Locate the cell with the specified text and output its (X, Y) center coordinate. 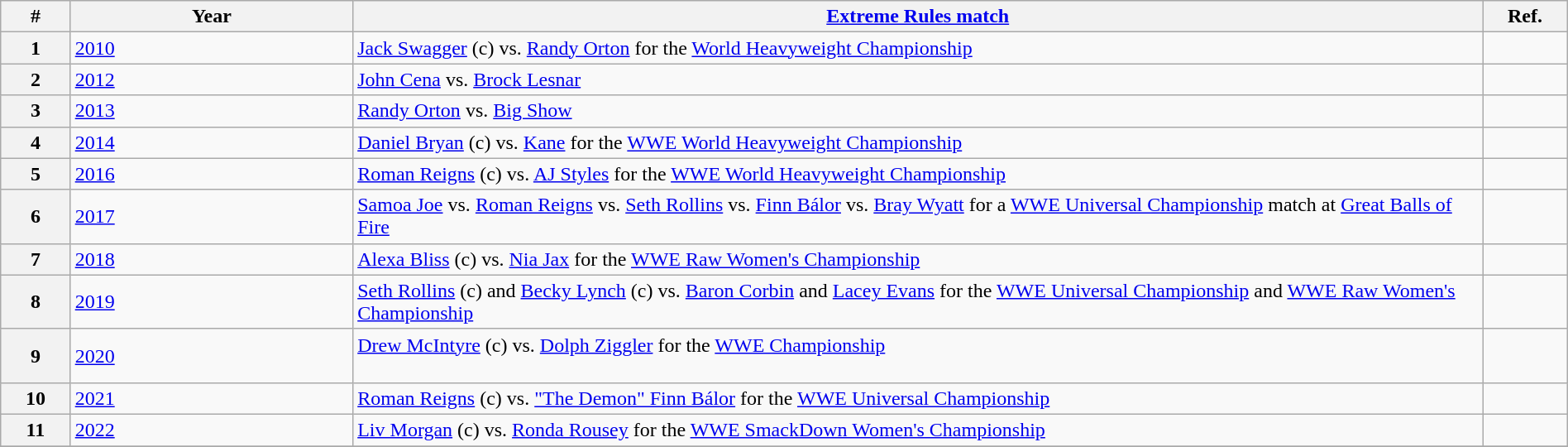
2022 (212, 430)
Jack Swagger (c) vs. Randy Orton for the World Heavyweight Championship (918, 48)
7 (36, 259)
8 (36, 301)
Year (212, 17)
# (36, 17)
2020 (212, 356)
Drew McIntyre (c) vs. Dolph Ziggler for the WWE Championship (918, 356)
11 (36, 430)
Roman Reigns (c) vs. "The Demon" Finn Bálor for the WWE Universal Championship (918, 398)
2 (36, 79)
6 (36, 217)
Alexa Bliss (c) vs. Nia Jax for the WWE Raw Women's Championship (918, 259)
Roman Reigns (c) vs. AJ Styles for the WWE World Heavyweight Championship (918, 174)
2014 (212, 142)
Seth Rollins (c) and Becky Lynch (c) vs. Baron Corbin and Lacey Evans for the WWE Universal Championship and WWE Raw Women's Championship (918, 301)
10 (36, 398)
9 (36, 356)
2017 (212, 217)
Ref. (1525, 17)
Daniel Bryan (c) vs. Kane for the WWE World Heavyweight Championship (918, 142)
Samoa Joe vs. Roman Reigns vs. Seth Rollins vs. Finn Bálor vs. Bray Wyatt for a WWE Universal Championship match at Great Balls of Fire (918, 217)
1 (36, 48)
2016 (212, 174)
4 (36, 142)
Extreme Rules match (918, 17)
2018 (212, 259)
2021 (212, 398)
Liv Morgan (c) vs. Ronda Rousey for the WWE SmackDown Women's Championship (918, 430)
3 (36, 111)
John Cena vs. Brock Lesnar (918, 79)
2019 (212, 301)
2012 (212, 79)
2013 (212, 111)
2010 (212, 48)
5 (36, 174)
Randy Orton vs. Big Show (918, 111)
